Locate the cell with the specified text and output its (x, y) center coordinate. 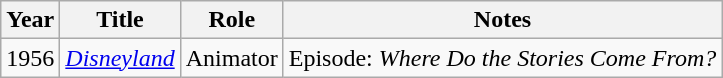
Disneyland (120, 58)
Notes (502, 20)
Episode: Where Do the Stories Come From? (502, 58)
Title (120, 20)
Year (30, 20)
Animator (232, 58)
1956 (30, 58)
Role (232, 20)
